Pinpoint the cell where the given text exists, returning its (x, y) midpoint coordinate. 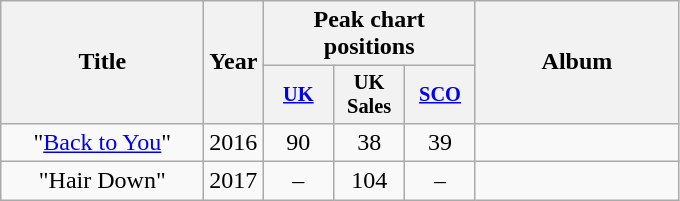
Peak chart positions (370, 34)
Year (234, 62)
SCO (440, 95)
104 (370, 181)
2016 (234, 142)
Album (576, 62)
38 (370, 142)
Title (102, 62)
2017 (234, 181)
"Hair Down" (102, 181)
UK (298, 95)
90 (298, 142)
39 (440, 142)
UK Sales (370, 95)
"Back to You" (102, 142)
